Determine the [X, Y] coordinate at the center of the cell enclosing the given text.  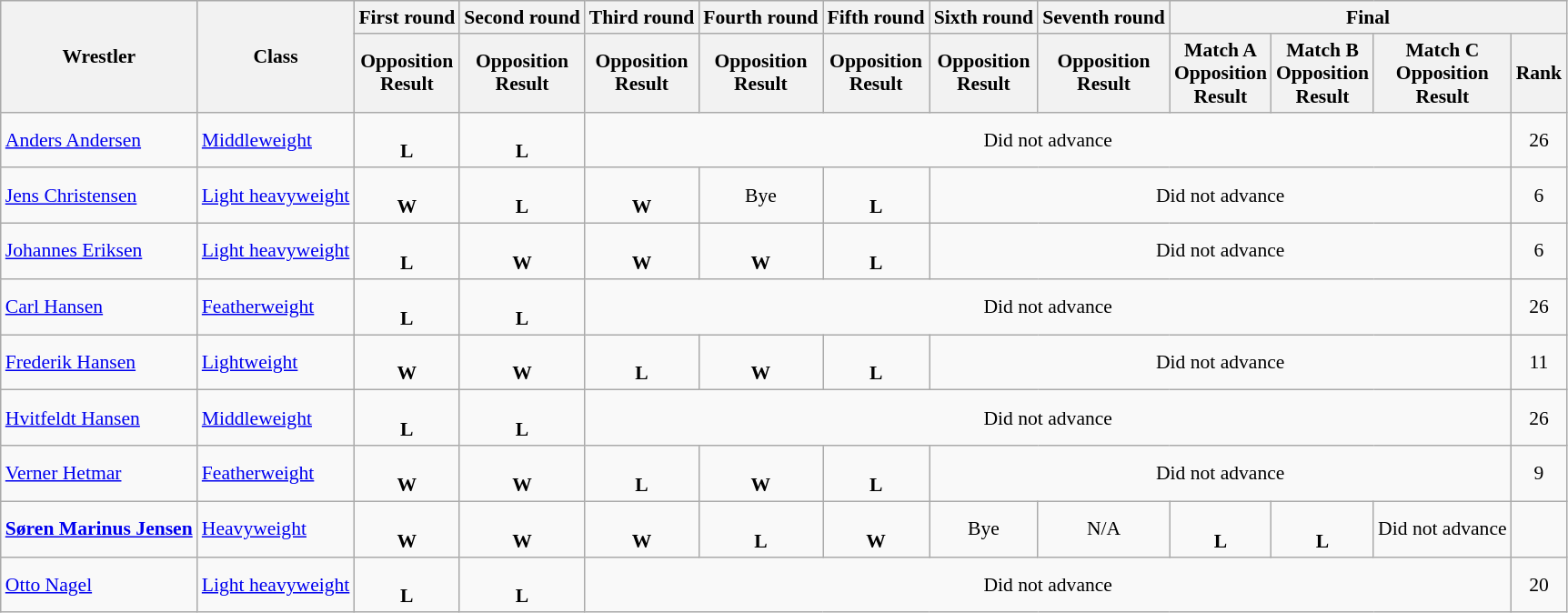
Final [1368, 17]
11 [1539, 362]
9 [1539, 473]
20 [1539, 584]
Match COppositionResult [1442, 73]
Frederik Hansen [99, 362]
First round [407, 17]
Heavyweight [276, 529]
Otto Nagel [99, 584]
Sixth round [984, 17]
Jens Christensen [99, 196]
Anders Andersen [99, 140]
Rank [1539, 73]
Johannes Eriksen [99, 251]
Second round [522, 17]
Fifth round [877, 17]
Verner Hetmar [99, 473]
Match BOppositionResult [1322, 73]
Lightweight [276, 362]
Søren Marinus Jensen [99, 529]
Class [276, 56]
Fourth round [760, 17]
N/A [1104, 529]
Wrestler [99, 56]
Seventh round [1104, 17]
Carl Hansen [99, 307]
Match AOppositionResult [1221, 73]
Third round [642, 17]
Hvitfeldt Hansen [99, 418]
